Search for the cell housing the specified text and yield its (x, y) center coordinate. 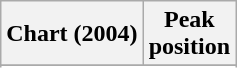
Peakposition (189, 34)
Chart (2004) (72, 34)
